For the text-containing cell, return its midpoint in [x, y] coordinate format. 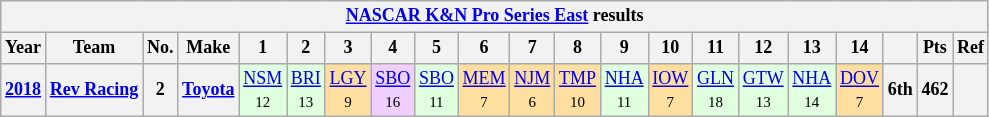
11 [716, 48]
BRI13 [306, 90]
Pts [935, 48]
Rev Racing [94, 90]
12 [763, 48]
GLN18 [716, 90]
462 [935, 90]
10 [670, 48]
NASCAR K&N Pro Series East results [495, 16]
Team [94, 48]
GTW13 [763, 90]
Ref [971, 48]
LGY9 [348, 90]
1 [263, 48]
NSM12 [263, 90]
Toyota [208, 90]
3 [348, 48]
6 [484, 48]
SBO11 [437, 90]
DOV7 [860, 90]
No. [160, 48]
IOW7 [670, 90]
2018 [24, 90]
13 [812, 48]
NHA14 [812, 90]
7 [532, 48]
NHA11 [624, 90]
8 [578, 48]
5 [437, 48]
SBO16 [393, 90]
MEM7 [484, 90]
14 [860, 48]
Make [208, 48]
TMP10 [578, 90]
Year [24, 48]
6th [900, 90]
4 [393, 48]
9 [624, 48]
NJM6 [532, 90]
